Return the (x, y) coordinate for the center point of the cell that contains the specified text.  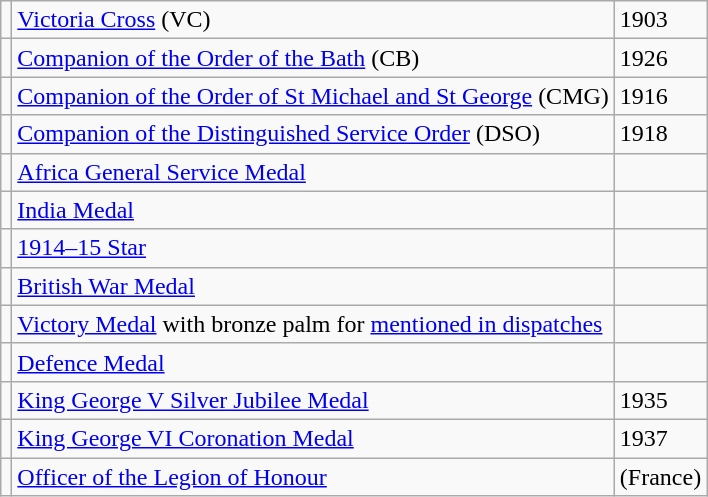
Victory Medal with bronze palm for mentioned in dispatches (314, 324)
Africa General Service Medal (314, 172)
British War Medal (314, 286)
Defence Medal (314, 362)
King George VI Coronation Medal (314, 438)
India Medal (314, 210)
1935 (660, 400)
(France) (660, 477)
Victoria Cross (VC) (314, 20)
1916 (660, 96)
Companion of the Order of the Bath (CB) (314, 58)
1937 (660, 438)
Officer of the Legion of Honour (314, 477)
1903 (660, 20)
1918 (660, 134)
1926 (660, 58)
King George V Silver Jubilee Medal (314, 400)
Companion of the Order of St Michael and St George (CMG) (314, 96)
1914–15 Star (314, 248)
Companion of the Distinguished Service Order (DSO) (314, 134)
